Identify which cell holds the provided text, then report its [X, Y] central coordinate. 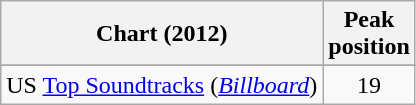
Chart (2012) [162, 34]
19 [369, 85]
US Top Soundtracks (Billboard) [162, 85]
Peakposition [369, 34]
